Scan for the cell matching the given text and deliver its (X, Y) coordinate at center. 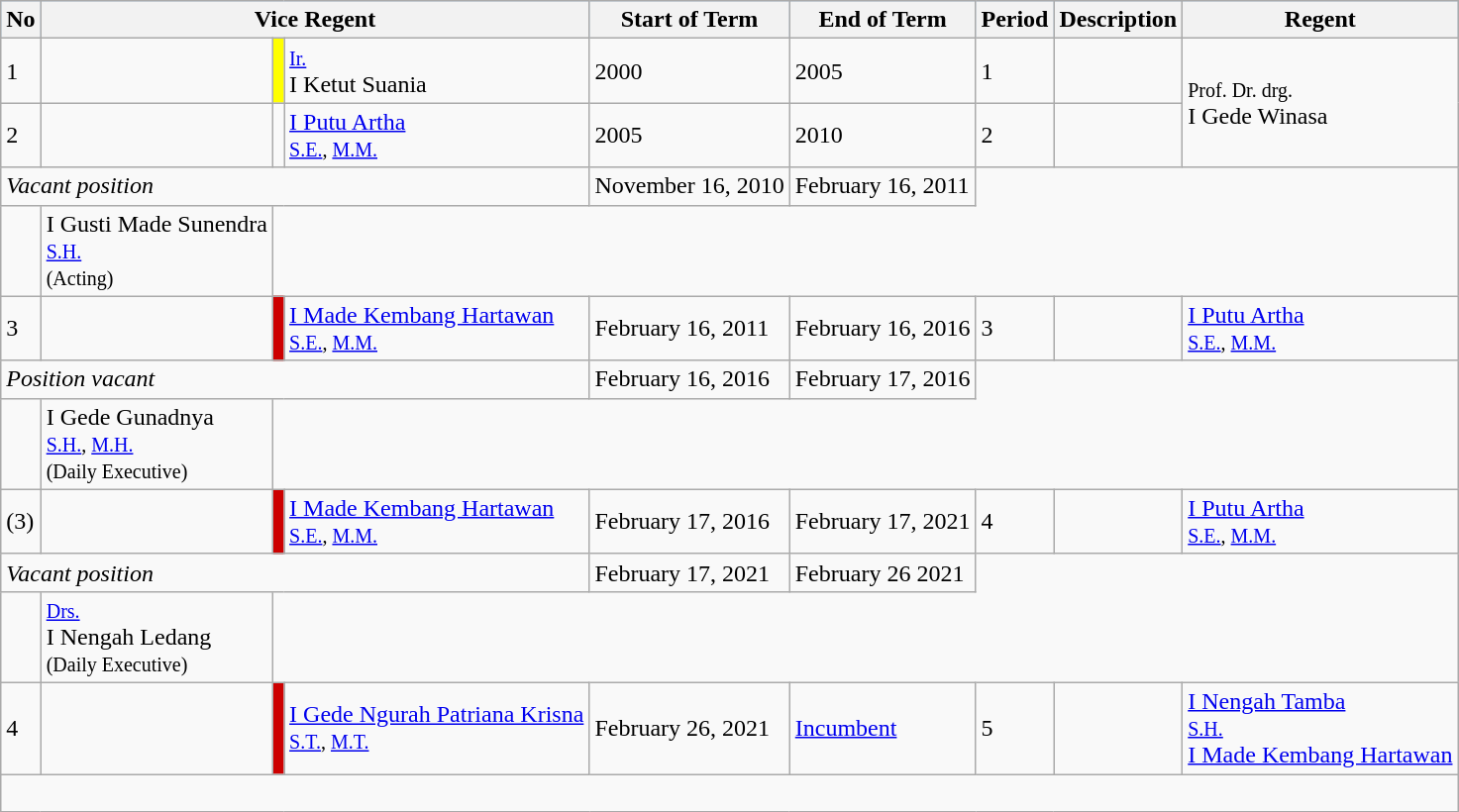
Regent (1320, 20)
Vice Regent (315, 20)
Ir.I Ketut Suania (437, 71)
Drs.I Nengah Ledang(Daily Executive) (156, 637)
No (21, 20)
February 26, 2021 (689, 728)
I Gusti Made SunendraS.H.(Acting) (156, 251)
Incumbent (883, 728)
(3) (21, 521)
Description (1118, 20)
End of Term (883, 20)
Start of Term (689, 20)
Prof. Dr. drg.I Gede Winasa (1320, 103)
5 (1014, 728)
Period (1014, 20)
2000 (689, 71)
2010 (883, 135)
February 26 2021 (883, 572)
Position vacant (295, 379)
I Nengah TambaS.H.I Made Kembang Hartawan (1320, 728)
I Gede GunadnyaS.H., M.H.(Daily Executive) (156, 444)
November 16, 2010 (689, 186)
I Gede Ngurah Patriana KrisnaS.T., M.T. (437, 728)
